Locate the cell with the specified text and output its [x, y] center coordinate. 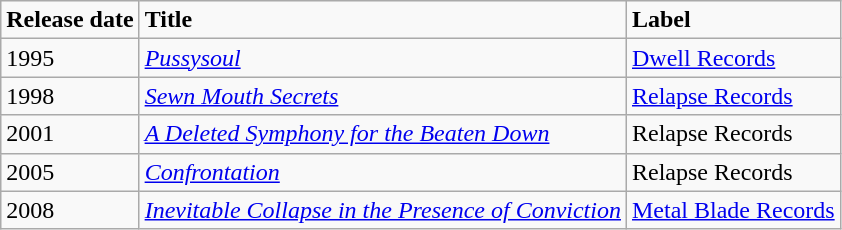
A Deleted Symphony for the Beaten Down [382, 134]
Pussysoul [382, 58]
Label [733, 20]
2008 [70, 210]
Title [382, 20]
1995 [70, 58]
Metal Blade Records [733, 210]
2005 [70, 172]
Sewn Mouth Secrets [382, 96]
Dwell Records [733, 58]
2001 [70, 134]
Confrontation [382, 172]
Inevitable Collapse in the Presence of Conviction [382, 210]
1998 [70, 96]
Release date [70, 20]
